Capture the cell that displays the provided text and extract its [x, y] central coordinate. 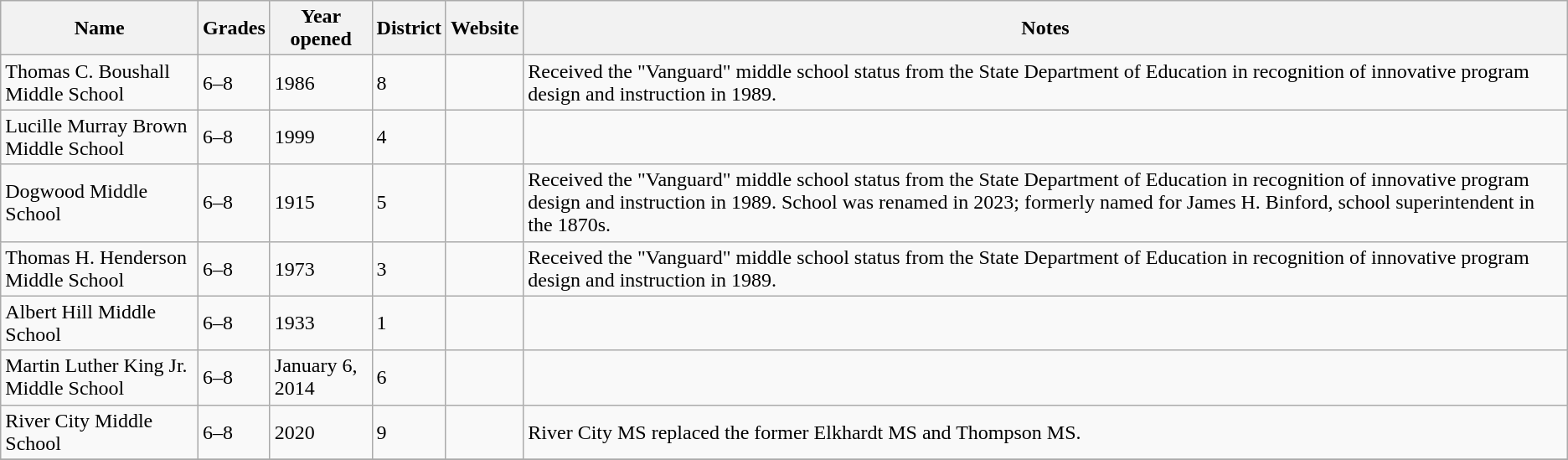
Website [484, 28]
Grades [235, 28]
Martin Luther King Jr. Middle School [100, 377]
River City MS replaced the former Elkhardt MS and Thompson MS. [1045, 432]
2020 [321, 432]
January 6, 2014 [321, 377]
1933 [321, 323]
8 [409, 82]
Year opened [321, 28]
1986 [321, 82]
Lucille Murray Brown Middle School [100, 137]
Thomas H. Henderson Middle School [100, 268]
1973 [321, 268]
3 [409, 268]
6 [409, 377]
Albert Hill Middle School [100, 323]
Notes [1045, 28]
5 [409, 203]
Dogwood Middle School [100, 203]
9 [409, 432]
Name [100, 28]
District [409, 28]
River City Middle School [100, 432]
1999 [321, 137]
Thomas C. Boushall Middle School [100, 82]
1915 [321, 203]
1 [409, 323]
4 [409, 137]
